Find where the given text appears and provide that cell's center as [X, Y] coordinate. 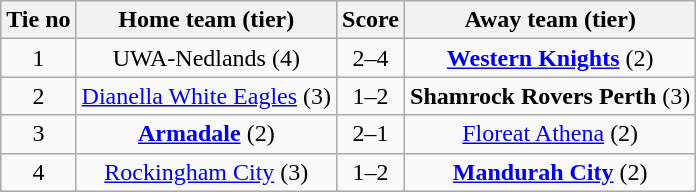
Mandurah City (2) [550, 172]
4 [38, 172]
Western Knights (2) [550, 58]
2–1 [371, 134]
Rockingham City (3) [206, 172]
1 [38, 58]
Floreat Athena (2) [550, 134]
Score [371, 20]
Armadale (2) [206, 134]
2–4 [371, 58]
Shamrock Rovers Perth (3) [550, 96]
Tie no [38, 20]
Home team (tier) [206, 20]
Away team (tier) [550, 20]
UWA-Nedlands (4) [206, 58]
3 [38, 134]
2 [38, 96]
Dianella White Eagles (3) [206, 96]
